Detect which cell encompasses the target text, then output its [X, Y] center coordinate. 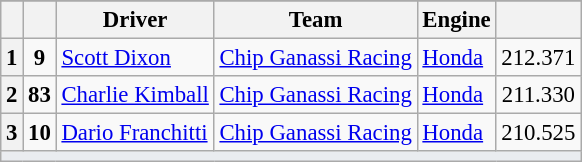
10 [40, 133]
83 [40, 95]
2 [12, 95]
Team [316, 20]
Dario Franchitti [135, 133]
Charlie Kimball [135, 95]
3 [12, 133]
9 [40, 58]
Scott Dixon [135, 58]
212.371 [538, 58]
Engine [456, 20]
Driver [135, 20]
210.525 [538, 133]
211.330 [538, 95]
1 [12, 58]
